Detect which cell encompasses the target text, then output its (x, y) center coordinate. 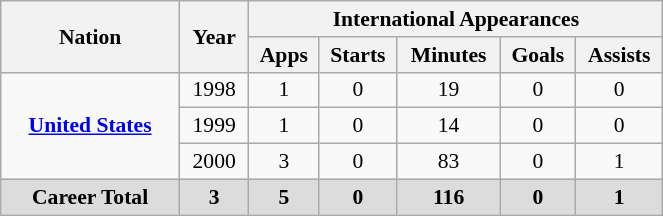
Year (214, 36)
1999 (214, 126)
Career Total (90, 197)
United States (90, 126)
Goals (538, 55)
Starts (358, 55)
Minutes (448, 55)
1998 (214, 90)
Nation (90, 36)
5 (284, 197)
Apps (284, 55)
83 (448, 162)
2000 (214, 162)
Assists (620, 55)
116 (448, 197)
14 (448, 126)
19 (448, 90)
International Appearances (456, 19)
